Detect which cell encompasses the target text, then output its (x, y) center coordinate. 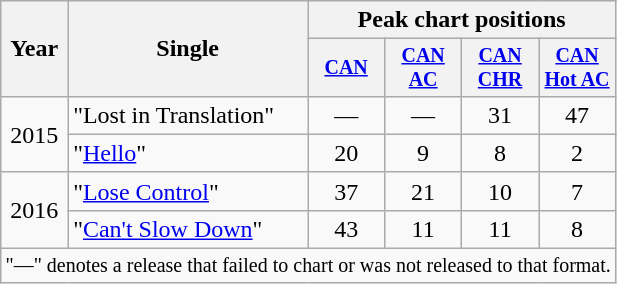
"Lose Control" (188, 191)
9 (424, 153)
Single (188, 49)
Peak chart positions (462, 20)
2015 (34, 134)
"Can't Slow Down" (188, 229)
Year (34, 49)
CAN CHR (500, 68)
20 (346, 153)
"Lost in Translation" (188, 115)
10 (500, 191)
31 (500, 115)
2 (578, 153)
2016 (34, 210)
21 (424, 191)
CAN (346, 68)
"—" denotes a release that failed to chart or was not released to that format. (308, 266)
CAN AC (424, 68)
7 (578, 191)
CAN Hot AC (578, 68)
43 (346, 229)
37 (346, 191)
47 (578, 115)
"Hello" (188, 153)
